Capture the cell that displays the provided text and extract its (x, y) central coordinate. 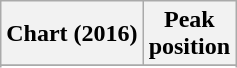
Peakposition (189, 34)
Chart (2016) (72, 34)
